Return (x, y) of the center of cell containing provided text 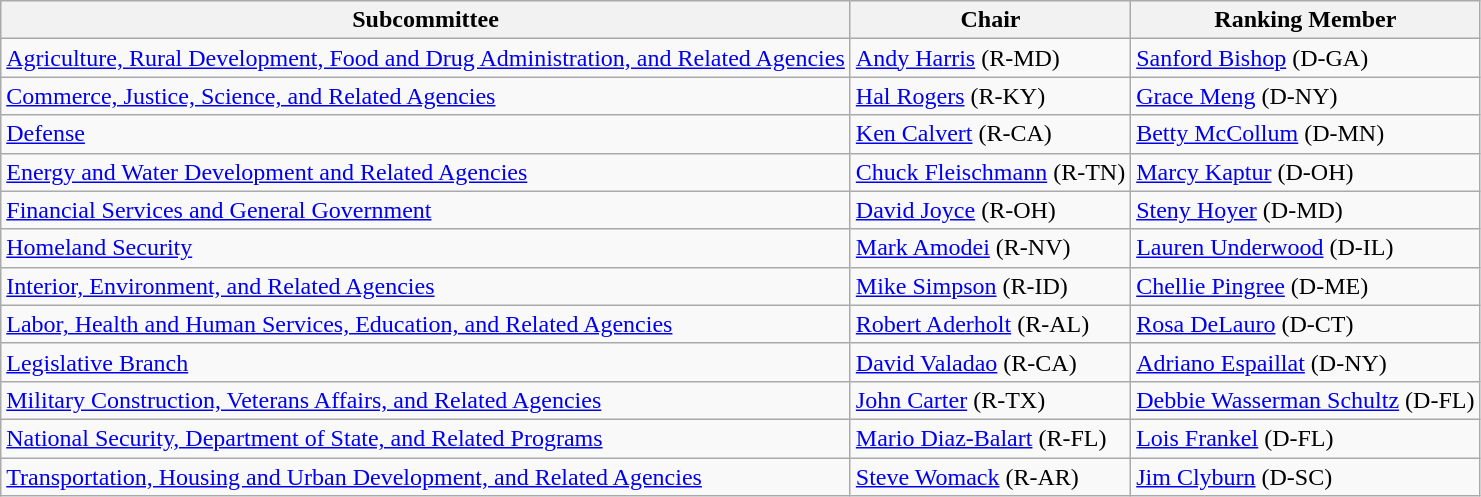
Mario Diaz-Balart (R-FL) (990, 438)
Robert Aderholt (R-AL) (990, 324)
Marcy Kaptur (D-OH) (1306, 172)
Interior, Environment, and Related Agencies (426, 286)
Chair (990, 20)
Jim Clyburn (D-SC) (1306, 477)
Military Construction, Veterans Affairs, and Related Agencies (426, 400)
Financial Services and General Government (426, 210)
Energy and Water Development and Related Agencies (426, 172)
Ken Calvert (R-CA) (990, 134)
Lauren Underwood (D-IL) (1306, 248)
National Security, Department of State, and Related Programs (426, 438)
Steve Womack (R-AR) (990, 477)
Homeland Security (426, 248)
Grace Meng (D-NY) (1306, 96)
Chuck Fleischmann (R-TN) (990, 172)
Transportation, Housing and Urban Development, and Related Agencies (426, 477)
Steny Hoyer (D-MD) (1306, 210)
Betty McCollum (D-MN) (1306, 134)
Mark Amodei (R-NV) (990, 248)
Debbie Wasserman Schultz (D-FL) (1306, 400)
Legislative Branch (426, 362)
David Joyce (R-OH) (990, 210)
Commerce, Justice, Science, and Related Agencies (426, 96)
Defense (426, 134)
Mike Simpson (R-ID) (990, 286)
Adriano Espaillat (D-NY) (1306, 362)
Lois Frankel (D-FL) (1306, 438)
Andy Harris (R-MD) (990, 58)
John Carter (R-TX) (990, 400)
Sanford Bishop (D-GA) (1306, 58)
Labor, Health and Human Services, Education, and Related Agencies (426, 324)
Rosa DeLauro (D-CT) (1306, 324)
Subcommittee (426, 20)
Hal Rogers (R-KY) (990, 96)
Ranking Member (1306, 20)
Agriculture, Rural Development, Food and Drug Administration, and Related Agencies (426, 58)
David Valadao (R-CA) (990, 362)
Chellie Pingree (D-ME) (1306, 286)
